Search for the cell housing the specified text and yield its (x, y) center coordinate. 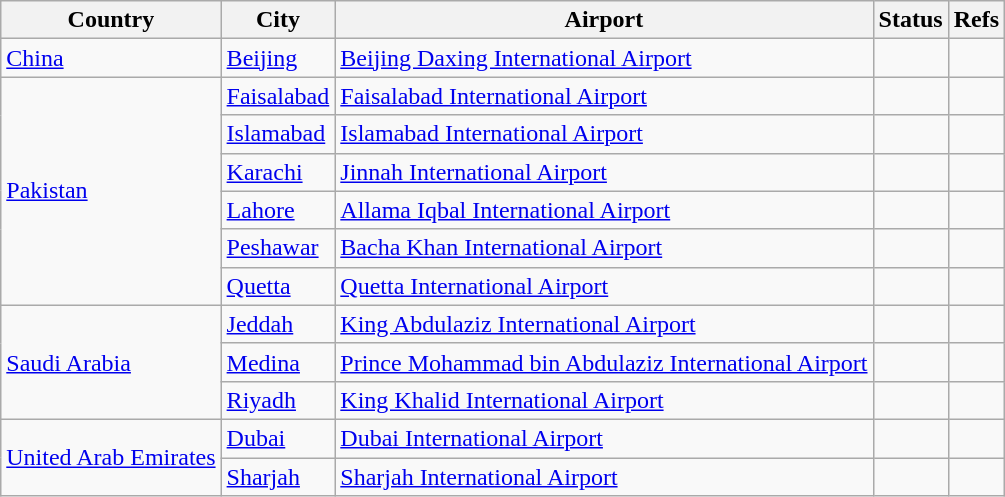
Status (910, 20)
Refs (976, 20)
Prince Mohammad bin Abdulaziz International Airport (604, 362)
City (278, 20)
Quetta International Airport (604, 286)
Islamabad (278, 134)
King Abdulaziz International Airport (604, 324)
Pakistan (111, 191)
Quetta (278, 286)
Sharjah (278, 477)
Allama Iqbal International Airport (604, 210)
Jinnah International Airport (604, 172)
Saudi Arabia (111, 362)
Dubai (278, 438)
Sharjah International Airport (604, 477)
Beijing Daxing International Airport (604, 58)
Country (111, 20)
Dubai International Airport (604, 438)
Faisalabad (278, 96)
Bacha Khan International Airport (604, 248)
Jeddah (278, 324)
Peshawar (278, 248)
Riyadh (278, 400)
United Arab Emirates (111, 457)
Lahore (278, 210)
Islamabad International Airport (604, 134)
Medina (278, 362)
China (111, 58)
Airport (604, 20)
King Khalid International Airport (604, 400)
Beijing (278, 58)
Karachi (278, 172)
Faisalabad International Airport (604, 96)
